Search for the cell housing the specified text and yield its [x, y] center coordinate. 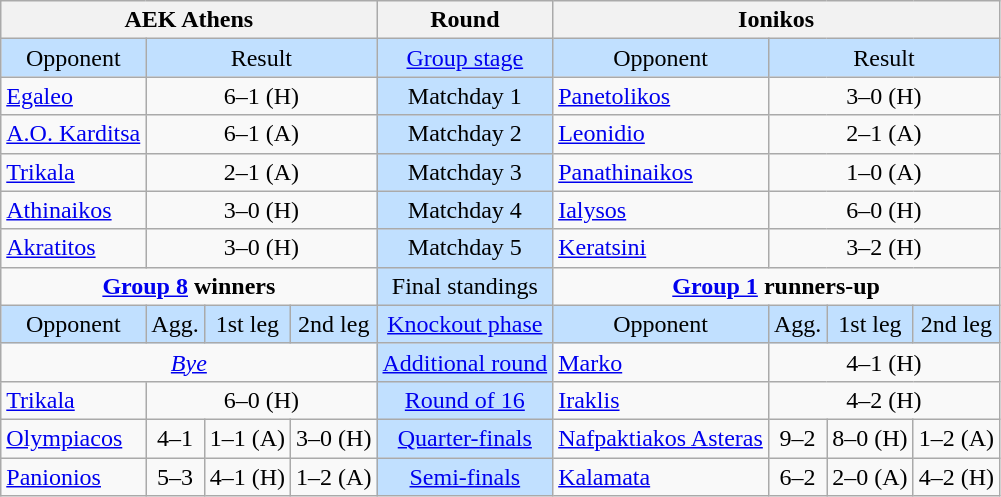
Matchday 5 [465, 248]
Matchday 4 [465, 210]
Group stage [465, 58]
Keratsini [661, 248]
Olympiacos [74, 438]
Leonidio [661, 134]
A.O. Karditsa [74, 134]
Panathinaikos [661, 172]
Athinaikos [74, 210]
Panionios [74, 477]
9–2 [797, 438]
Matchday 3 [465, 172]
Semi-finals [465, 477]
1–0 (A) [884, 172]
5–3 [175, 477]
Matchday 1 [465, 96]
2–0 (A) [870, 477]
3–2 (H) [884, 248]
Group 8 winners [189, 286]
Panetolikos [661, 96]
Knockout phase [465, 324]
Bye [189, 362]
AEK Athens [189, 20]
4–1 [175, 438]
Ialysos [661, 210]
6–1 (H) [262, 96]
Marko [661, 362]
Group 1 runners-up [776, 286]
Quarter-finals [465, 438]
Round of 16 [465, 400]
Kalamata [661, 477]
1–1 (A) [247, 438]
Round [465, 20]
6–1 (A) [262, 134]
Iraklis [661, 400]
Nafpaktiakos Asteras [661, 438]
8–0 (H) [870, 438]
Additional round [465, 362]
Ionikos [776, 20]
Akratitos [74, 248]
Matchday 2 [465, 134]
Final standings [465, 286]
6–2 [797, 477]
Egaleo [74, 96]
